Capture the cell that displays the provided text and extract its (x, y) central coordinate. 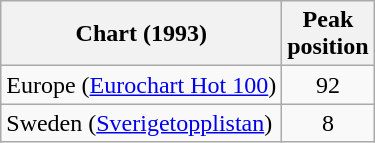
Europe (Eurochart Hot 100) (142, 85)
8 (328, 123)
Sweden (Sverigetopplistan) (142, 123)
92 (328, 85)
Peakposition (328, 34)
Chart (1993) (142, 34)
